Extract the (X, Y) coordinate from the center of the cell holding the provided text.  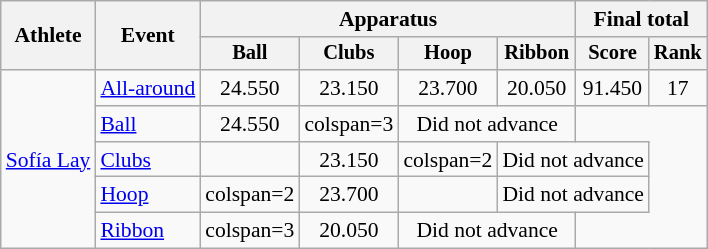
Event (148, 36)
17 (678, 88)
Sofía Lay⁣ (48, 159)
All-around (148, 88)
Apparatus (388, 19)
Score (612, 54)
91.450 (612, 88)
Athlete (48, 36)
Final total (642, 19)
Rank (678, 54)
